Scan for the cell matching the given text and deliver its (x, y) coordinate at center. 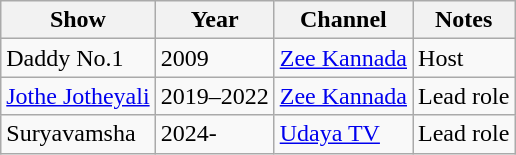
Jothe Jotheyali (78, 96)
Host (464, 58)
2019–2022 (214, 96)
2024- (214, 134)
Channel (343, 20)
Year (214, 20)
Show (78, 20)
Suryavamsha (78, 134)
2009 (214, 58)
Daddy No.1 (78, 58)
Udaya TV (343, 134)
Notes (464, 20)
